Pinpoint the cell where the given text exists, returning its (X, Y) midpoint coordinate. 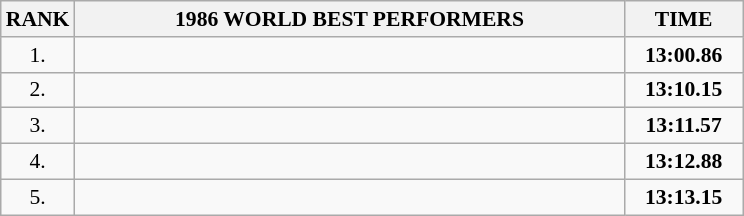
13:10.15 (684, 90)
13:12.88 (684, 162)
5. (38, 197)
2. (38, 90)
1. (38, 55)
RANK (38, 19)
3. (38, 126)
13:00.86 (684, 55)
13:13.15 (684, 197)
1986 WORLD BEST PERFORMERS (349, 19)
13:11.57 (684, 126)
TIME (684, 19)
4. (38, 162)
